Extract the [X, Y] coordinate from the center of the cell holding the provided text.  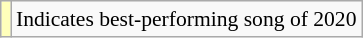
Indicates best-performing song of 2020 [186, 19]
